Pinpoint the cell where the given text exists, returning its (x, y) midpoint coordinate. 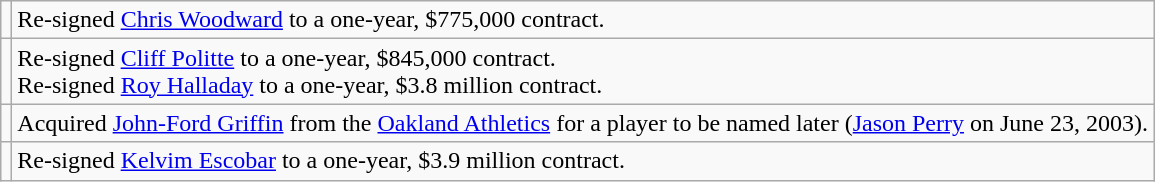
Re-signed Kelvim Escobar to a one-year, $3.9 million contract. (583, 161)
Re-signed Cliff Politte to a one-year, $845,000 contract. Re-signed Roy Halladay to a one-year, $3.8 million contract. (583, 72)
Acquired John-Ford Griffin from the Oakland Athletics for a player to be named later (Jason Perry on June 23, 2003). (583, 123)
Re-signed Chris Woodward to a one-year, $775,000 contract. (583, 20)
